For the text-containing cell, return its midpoint in (X, Y) coordinate format. 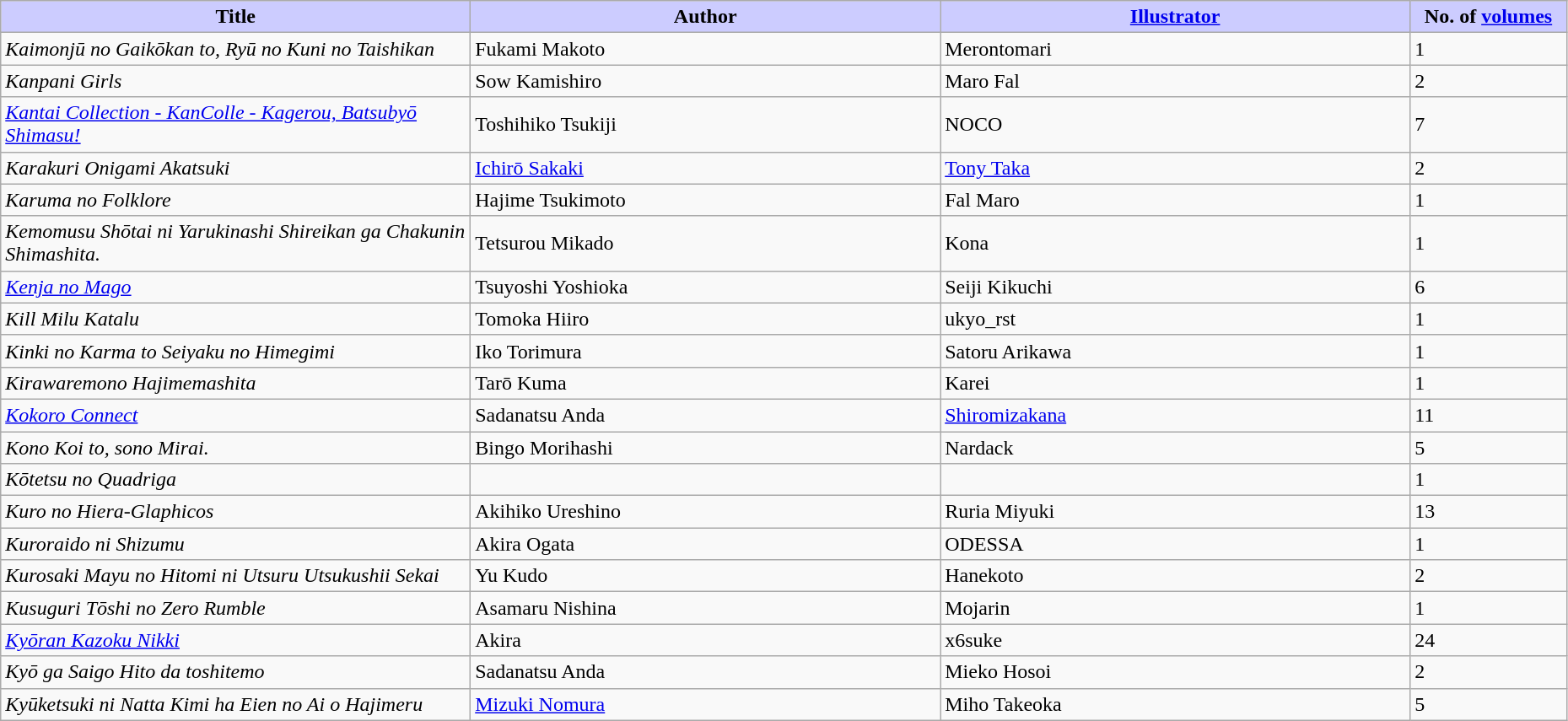
ODESSA (1176, 544)
Mizuki Nomura (705, 704)
Kenja no Mago (236, 287)
No. of volumes (1489, 17)
Fal Maro (1176, 200)
Illustrator (1176, 17)
Miho Takeoka (1176, 704)
NOCO (1176, 125)
Yu Kudo (705, 576)
Kuroraido ni Shizumu (236, 544)
Kona (1176, 243)
Kōtetsu no Quadriga (236, 480)
Kono Koi to, sono Mirai. (236, 448)
Tsuyoshi Yoshioka (705, 287)
13 (1489, 512)
Asamaru Nishina (705, 608)
Shiromizakana (1176, 415)
11 (1489, 415)
Kill Milu Katalu (236, 319)
Akihiko Ureshino (705, 512)
Satoru Arikawa (1176, 351)
ukyo_rst (1176, 319)
Maro Fal (1176, 81)
Tomoka Hiiro (705, 319)
Hajime Tsukimoto (705, 200)
x6suke (1176, 640)
Karakuri Onigami Akatsuki (236, 168)
Kyōran Kazoku Nikki (236, 640)
Mieko Hosoi (1176, 672)
Kirawaremono Hajimemashita (236, 383)
Karuma no Folklore (236, 200)
Tetsurou Mikado (705, 243)
Seiji Kikuchi (1176, 287)
Nardack (1176, 448)
Merontomari (1176, 49)
Hanekoto (1176, 576)
Title (236, 17)
Kyō ga Saigo Hito da toshitemo (236, 672)
Ichirō Sakaki (705, 168)
Iko Torimura (705, 351)
Kanpani Girls (236, 81)
Kyūketsuki ni Natta Kimi ha Eien no Ai o Hajimeru (236, 704)
Kurosaki Mayu no Hitomi ni Utsuru Utsukushii Sekai (236, 576)
Fukami Makoto (705, 49)
Author (705, 17)
Kemomusu Shōtai ni Yarukinashi Shireikan ga Chakunin Shimashita. (236, 243)
Kuro no Hiera-Glaphicos (236, 512)
Kusuguri Tōshi no Zero Rumble (236, 608)
Toshihiko Tsukiji (705, 125)
Mojarin (1176, 608)
Kinki no Karma to Seiyaku no Himegimi (236, 351)
6 (1489, 287)
Akira (705, 640)
7 (1489, 125)
Kokoro Connect (236, 415)
Sow Kamishiro (705, 81)
Bingo Morihashi (705, 448)
Tarō Kuma (705, 383)
Akira Ogata (705, 544)
24 (1489, 640)
Kantai Collection - KanColle - Kagerou, Batsubyō Shimasu! (236, 125)
Tony Taka (1176, 168)
Kaimonjū no Gaikōkan to, Ryū no Kuni no Taishikan (236, 49)
Karei (1176, 383)
Ruria Miyuki (1176, 512)
